Locate the cell with the specified text and output its [x, y] center coordinate. 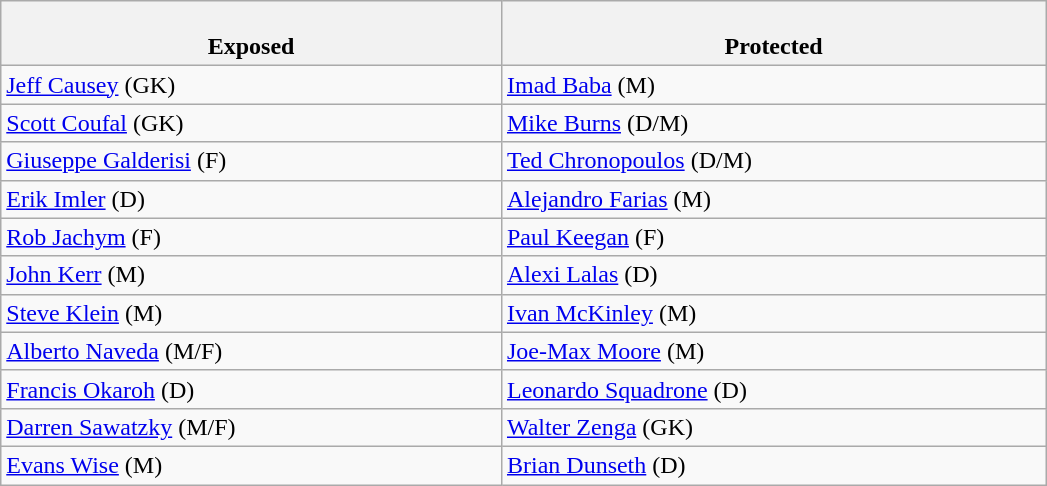
Walter Zenga (GK) [773, 427]
Steve Klein (M) [252, 313]
Alberto Naveda (M/F) [252, 351]
Darren Sawatzky (M/F) [252, 427]
Leonardo Squadrone (D) [773, 389]
Rob Jachym (F) [252, 237]
Alexi Lalas (D) [773, 275]
Ted Chronopoulos (D/M) [773, 161]
Ivan McKinley (M) [773, 313]
Brian Dunseth (D) [773, 465]
Erik Imler (D) [252, 199]
Alejandro Farias (M) [773, 199]
Francis Okaroh (D) [252, 389]
Giuseppe Galderisi (F) [252, 161]
Exposed [252, 34]
Paul Keegan (F) [773, 237]
Imad Baba (M) [773, 85]
Joe-Max Moore (M) [773, 351]
Evans Wise (M) [252, 465]
John Kerr (M) [252, 275]
Scott Coufal (GK) [252, 123]
Mike Burns (D/M) [773, 123]
Protected [773, 34]
Jeff Causey (GK) [252, 85]
